Search for the cell housing the specified text and yield its (x, y) center coordinate. 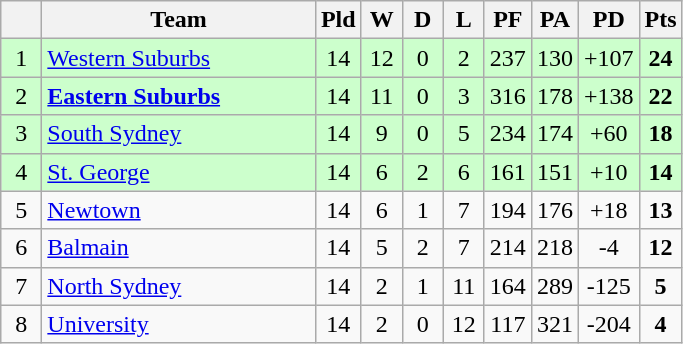
316 (508, 96)
PA (554, 20)
234 (508, 134)
+107 (608, 58)
164 (508, 286)
218 (554, 248)
151 (554, 172)
+138 (608, 96)
237 (508, 58)
-4 (608, 248)
130 (554, 58)
W (382, 20)
Newtown (179, 210)
South Sydney (179, 134)
+18 (608, 210)
+10 (608, 172)
174 (554, 134)
L (464, 20)
North Sydney (179, 286)
Eastern Suburbs (179, 96)
214 (508, 248)
9 (382, 134)
University (179, 324)
PD (608, 20)
18 (660, 134)
194 (508, 210)
St. George (179, 172)
176 (554, 210)
24 (660, 58)
13 (660, 210)
Pts (660, 20)
161 (508, 172)
D (422, 20)
Team (179, 20)
178 (554, 96)
-125 (608, 286)
Pld (338, 20)
321 (554, 324)
Western Suburbs (179, 58)
-204 (608, 324)
PF (508, 20)
22 (660, 96)
289 (554, 286)
8 (22, 324)
Balmain (179, 248)
+60 (608, 134)
117 (508, 324)
